Pinpoint the cell where the given text exists, returning its [X, Y] midpoint coordinate. 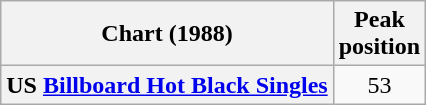
53 [379, 85]
US Billboard Hot Black Singles [167, 85]
Peakposition [379, 34]
Chart (1988) [167, 34]
